Identify which cell holds the provided text, then report its (X, Y) central coordinate. 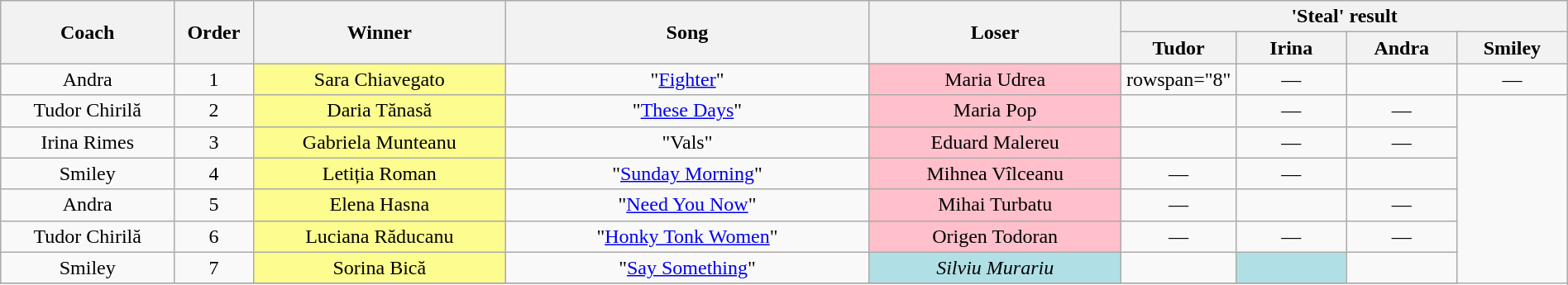
3 (213, 142)
'Steal' result (1345, 17)
Irina Rimes (88, 142)
Maria Udrea (994, 79)
rowspan="8" (1178, 79)
Gabriela Munteanu (379, 142)
"Fighter" (686, 79)
Origen Todoran (994, 236)
"Need You Now" (686, 205)
Mihai Turbatu (994, 205)
Eduard Malereu (994, 142)
Maria Pop (994, 111)
Coach (88, 32)
"Vals" (686, 142)
1 (213, 79)
Silviu Murariu (994, 268)
Letiția Roman (379, 173)
Winner (379, 32)
2 (213, 111)
Mihnea Vîlceanu (994, 173)
"These Days" (686, 111)
Irina (1291, 48)
"Sunday Morning" (686, 173)
Daria Tănasă (379, 111)
Tudor (1178, 48)
"Say Something" (686, 268)
7 (213, 268)
4 (213, 173)
Elena Hasna (379, 205)
"Honky Tonk Women" (686, 236)
Order (213, 32)
5 (213, 205)
Sorina Bică (379, 268)
Song (686, 32)
Sara Chiavegato (379, 79)
Luciana Răducanu (379, 236)
6 (213, 236)
Loser (994, 32)
